Return the [x, y] coordinate for the center point of the cell that contains the specified text.  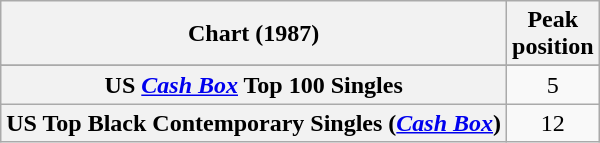
US Cash Box Top 100 Singles [254, 85]
Peakposition [553, 34]
US Top Black Contemporary Singles (Cash Box) [254, 123]
12 [553, 123]
5 [553, 85]
Chart (1987) [254, 34]
